Capture the cell that displays the provided text and extract its (X, Y) central coordinate. 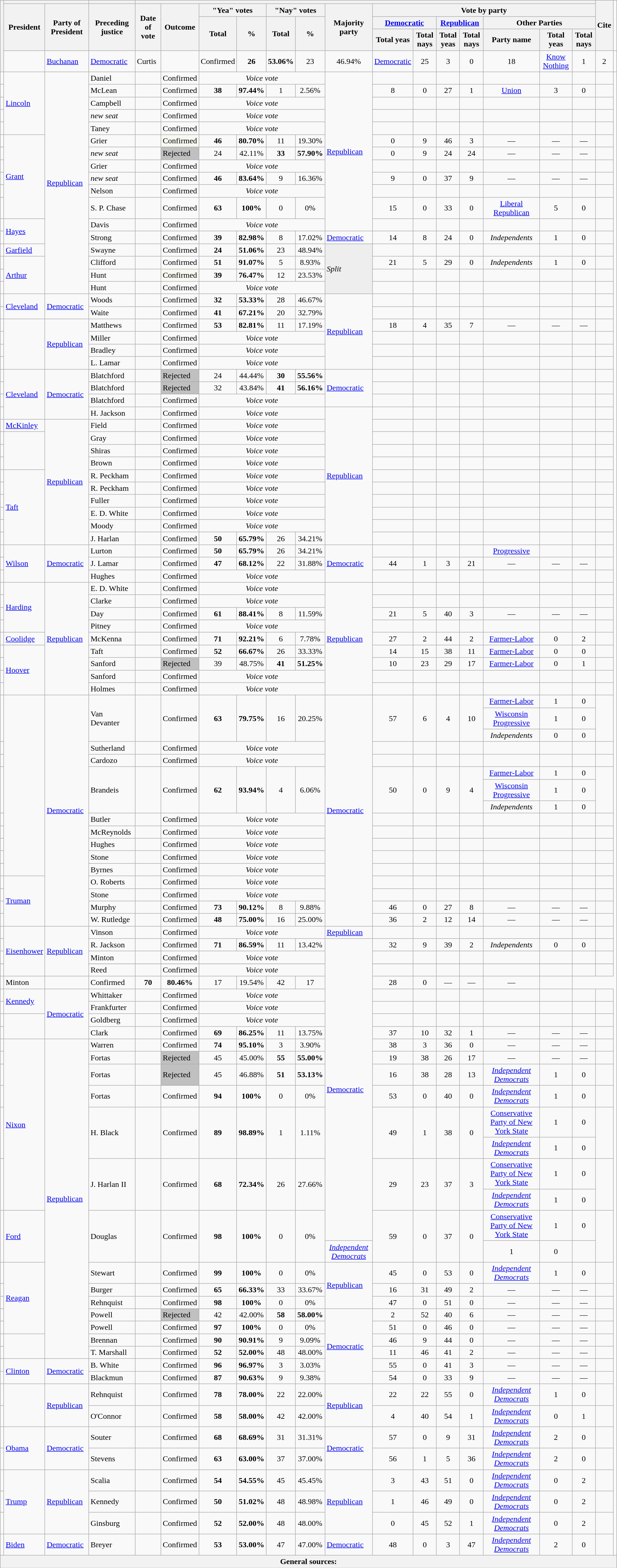
Party name (512, 40)
73 (218, 907)
O. Roberts (112, 882)
17.02% (310, 238)
87 (218, 1378)
McLean (112, 91)
97.44% (251, 91)
Warren (112, 1045)
72.34% (251, 1185)
94 (218, 1096)
6.06% (310, 790)
Vote by party (484, 10)
"Nay" votes (295, 10)
55.56% (310, 375)
Breyer (112, 1544)
Reagan (24, 1298)
Campbell (112, 103)
H. Jackson (112, 413)
30 (281, 375)
Bradley (112, 350)
Garfield (24, 250)
91.07% (251, 263)
Wilson (24, 563)
Ford (24, 1236)
13 (471, 1075)
Murphy (112, 907)
H. Black (112, 1133)
3.90% (310, 1045)
Pitney (112, 626)
Curtis (148, 61)
37.00% (310, 1459)
Hayes (24, 231)
19 (393, 1058)
Trump (24, 1501)
Fuller (112, 501)
Douglas (112, 1236)
96 (218, 1365)
99 (218, 1273)
44.44% (251, 375)
Shiras (112, 451)
9.38% (310, 1378)
Harding (24, 607)
R. Jackson (112, 945)
54.55% (251, 1480)
Stevens (112, 1459)
79.75% (251, 718)
Miller (112, 338)
Liberal Republican (512, 208)
25.00% (310, 920)
69 (218, 1033)
13.75% (310, 1033)
9.09% (310, 1340)
Reed (112, 970)
53.33% (251, 300)
11.59% (310, 614)
McKinley (24, 426)
51.02% (251, 1501)
McReynolds (112, 832)
97 (218, 1328)
Day (112, 614)
16.36% (310, 179)
47.00% (310, 1544)
8.93% (310, 263)
53.06% (281, 61)
51.06% (251, 250)
Date of vote (148, 27)
78 (218, 1395)
82.81% (251, 325)
19.30% (310, 141)
Goldberg (112, 1020)
20 (281, 313)
75.00% (251, 920)
Arthur (24, 275)
66.33% (251, 1290)
23.53% (310, 275)
95.10% (251, 1045)
45.00% (251, 1058)
17.19% (310, 325)
86.59% (251, 945)
Clinton (24, 1371)
19.54% (251, 982)
80.46% (180, 982)
Clark (112, 1033)
7 (471, 325)
70 (148, 982)
20.25% (310, 718)
Biden (24, 1544)
Brennan (112, 1340)
J. Harlan (112, 538)
Grant (24, 177)
B. White (112, 1365)
Butler (112, 820)
90.91% (251, 1340)
33.33% (310, 651)
42.11% (251, 153)
Souter (112, 1438)
T. Marshall (112, 1353)
65 (218, 1290)
Scalia (112, 1480)
35 (448, 325)
48.98% (310, 1501)
Sutherland (112, 748)
Van Devanter (112, 718)
Brandeis (112, 790)
90 (218, 1340)
46.88% (251, 1075)
27.66% (310, 1185)
31.31% (310, 1438)
3.03% (310, 1365)
96.97% (251, 1365)
Ginsburg (112, 1523)
Byrnes (112, 870)
Majority party (349, 27)
W. Rutledge (112, 920)
62 (218, 790)
Holmes (112, 689)
Davis (112, 225)
Woods (112, 300)
82.98% (251, 238)
Burger (112, 1290)
J. Lamar (112, 563)
7.78% (310, 639)
Preceding justice (112, 27)
S. P. Chase (112, 208)
92.21% (251, 639)
25 (425, 61)
76.47% (251, 275)
Frankfurter (112, 1008)
Hoover (24, 670)
93.94% (251, 790)
68.69% (251, 1438)
Coolidge (24, 639)
Moody (112, 526)
74 (218, 1045)
1.11% (310, 1133)
67.21% (251, 313)
48.94% (310, 250)
31.88% (310, 563)
Taney (112, 128)
Cardozo (112, 760)
Clarke (112, 601)
55.00% (310, 1058)
57.90% (310, 153)
Daniel (112, 78)
53.13% (310, 1075)
Blackmun (112, 1378)
Swayne (112, 250)
66.67% (251, 651)
Other Parties (539, 23)
J. Harlan II (112, 1185)
"Yea" votes (232, 10)
59 (393, 1236)
Gray (112, 438)
L. Lamar (112, 363)
Progressive (512, 551)
Lurton (112, 551)
56 (393, 1459)
90.12% (251, 907)
22.00% (310, 1395)
Split (349, 269)
Outcome (180, 27)
33.67% (310, 1290)
Know Nothing (556, 61)
13.42% (310, 945)
Nixon (24, 1125)
Vinson (112, 932)
Stewart (112, 1273)
General sources: (308, 1561)
O'Connor (112, 1416)
Eisenhower (24, 951)
61 (218, 614)
Matthews (112, 325)
Field (112, 426)
68.12% (251, 563)
Nelson (112, 191)
53.00% (251, 1544)
Obama (24, 1448)
Waite (112, 313)
51.25% (310, 664)
48.75% (251, 664)
89 (218, 1133)
Party of President (67, 27)
Truman (24, 901)
Union (512, 91)
32.79% (310, 313)
Cite (604, 25)
43 (425, 1480)
98.89% (251, 1133)
63.00% (251, 1459)
9.88% (310, 907)
80.70% (251, 141)
90.63% (251, 1378)
Buchanan (67, 61)
46.67% (310, 300)
45.45% (310, 1480)
56.16% (310, 388)
88.41% (251, 614)
McKenna (112, 639)
43.84% (251, 388)
83.64% (251, 179)
Brown (112, 463)
46.94% (349, 61)
86.25% (251, 1033)
Lincoln (24, 103)
President (24, 27)
78.00% (251, 1395)
2.56% (310, 91)
Clifford (112, 263)
Strong (112, 238)
Whittaker (112, 995)
